Extract the (x, y) coordinate from the center of the cell holding the provided text.  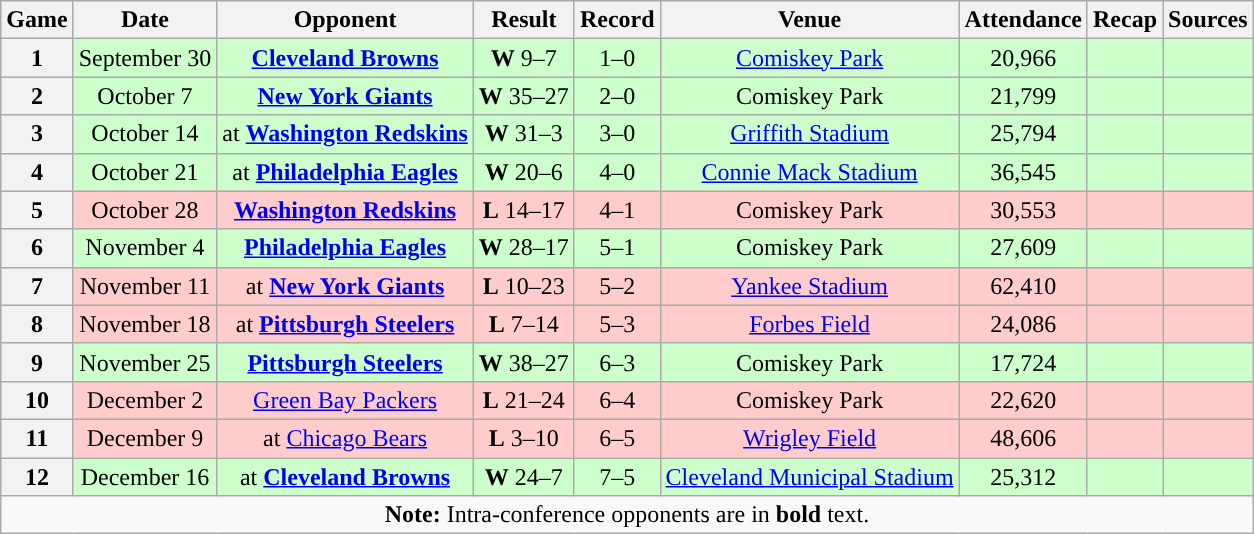
Game (37, 20)
2 (37, 96)
36,545 (1023, 172)
7 (37, 286)
September 30 (145, 58)
at Washington Redskins (345, 134)
December 9 (145, 438)
Connie Mack Stadium (810, 172)
December 2 (145, 400)
4 (37, 172)
W 38–27 (524, 362)
30,553 (1023, 210)
L 14–17 (524, 210)
October 14 (145, 134)
7–5 (617, 477)
27,609 (1023, 248)
L 10–23 (524, 286)
L 7–14 (524, 324)
Pittsburgh Steelers (345, 362)
at New York Giants (345, 286)
Note: Intra-conference opponents are in bold text. (627, 515)
8 (37, 324)
October 28 (145, 210)
December 16 (145, 477)
9 (37, 362)
November 25 (145, 362)
21,799 (1023, 96)
W 9–7 (524, 58)
Date (145, 20)
5–1 (617, 248)
W 31–3 (524, 134)
1 (37, 58)
Cleveland Browns (345, 58)
1–0 (617, 58)
17,724 (1023, 362)
W 24–7 (524, 477)
L 21–24 (524, 400)
W 35–27 (524, 96)
Wrigley Field (810, 438)
24,086 (1023, 324)
10 (37, 400)
12 (37, 477)
at Cleveland Browns (345, 477)
Venue (810, 20)
5–2 (617, 286)
6–4 (617, 400)
Attendance (1023, 20)
October 7 (145, 96)
New York Giants (345, 96)
Griffith Stadium (810, 134)
at Chicago Bears (345, 438)
Yankee Stadium (810, 286)
20,966 (1023, 58)
Sources (1208, 20)
48,606 (1023, 438)
November 11 (145, 286)
3–0 (617, 134)
Green Bay Packers (345, 400)
4–0 (617, 172)
5 (37, 210)
at Pittsburgh Steelers (345, 324)
5–3 (617, 324)
Record (617, 20)
4–1 (617, 210)
Recap (1124, 20)
22,620 (1023, 400)
11 (37, 438)
November 18 (145, 324)
6–3 (617, 362)
Opponent (345, 20)
at Philadelphia Eagles (345, 172)
L 3–10 (524, 438)
62,410 (1023, 286)
25,794 (1023, 134)
Result (524, 20)
Forbes Field (810, 324)
Philadelphia Eagles (345, 248)
Cleveland Municipal Stadium (810, 477)
October 21 (145, 172)
Washington Redskins (345, 210)
November 4 (145, 248)
3 (37, 134)
W 20–6 (524, 172)
W 28–17 (524, 248)
25,312 (1023, 477)
6 (37, 248)
6–5 (617, 438)
2–0 (617, 96)
